Extract the (X, Y) coordinate from the center of the cell holding the provided text.  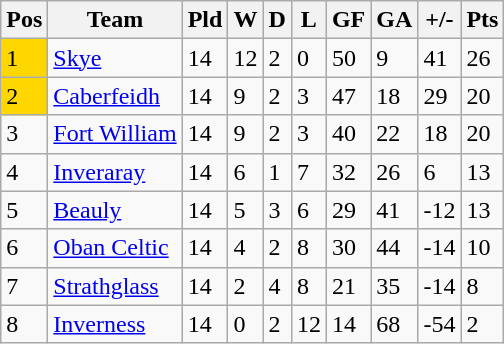
35 (394, 286)
10 (482, 248)
32 (348, 172)
Pos (24, 20)
-12 (440, 210)
40 (348, 134)
Skye (115, 58)
GF (348, 20)
Caberfeidh (115, 96)
21 (348, 286)
Team (115, 20)
Pts (482, 20)
GA (394, 20)
L (308, 20)
-54 (440, 324)
Beauly (115, 210)
47 (348, 96)
Inveraray (115, 172)
22 (394, 134)
W (246, 20)
Strathglass (115, 286)
D (277, 20)
+/- (440, 20)
Oban Celtic (115, 248)
50 (348, 58)
Pld (205, 20)
Inverness (115, 324)
68 (394, 324)
Fort William (115, 134)
30 (348, 248)
44 (394, 248)
